Identify which cell holds the provided text, then report its [x, y] central coordinate. 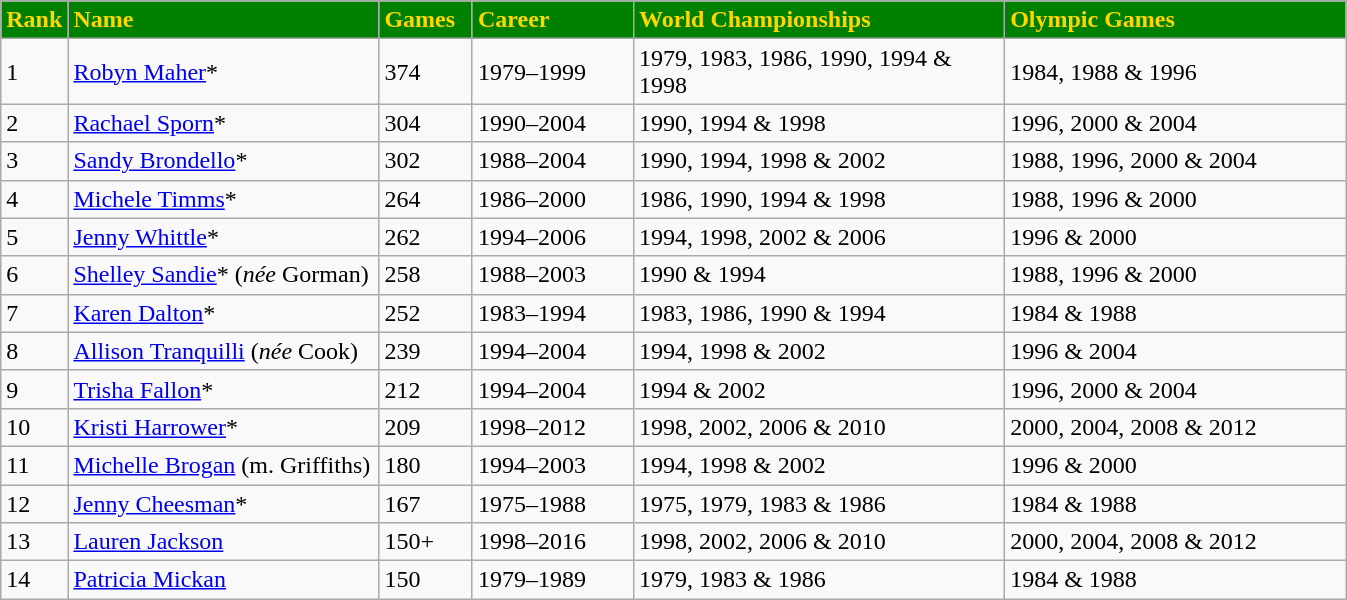
Career [552, 20]
1988–2004 [552, 161]
Michele Timms* [224, 199]
258 [426, 275]
1994 & 2002 [820, 389]
1983–1994 [552, 313]
9 [34, 389]
6 [34, 275]
5 [34, 237]
10 [34, 427]
1979, 1983 & 1986 [820, 580]
304 [426, 123]
264 [426, 199]
Sandy Brondello* [224, 161]
Shelley Sandie* (née Gorman) [224, 275]
180 [426, 465]
2 [34, 123]
1988, 1996, 2000 & 2004 [1176, 161]
212 [426, 389]
1979–1999 [552, 72]
Karen Dalton* [224, 313]
1994–2006 [552, 237]
1 [34, 72]
Jenny Whittle* [224, 237]
Allison Tranquilli (née Cook) [224, 351]
150 [426, 580]
1998–2012 [552, 427]
World Championships [820, 20]
1975, 1979, 1983 & 1986 [820, 503]
Trisha Fallon* [224, 389]
Michelle Brogan (m. Griffiths) [224, 465]
1994–2003 [552, 465]
Rachael Sporn* [224, 123]
1988–2003 [552, 275]
1990 & 1994 [820, 275]
13 [34, 542]
4 [34, 199]
Kristi Harrower* [224, 427]
1975–1988 [552, 503]
1986–2000 [552, 199]
1990–2004 [552, 123]
Olympic Games [1176, 20]
150+ [426, 542]
14 [34, 580]
12 [34, 503]
Name [224, 20]
1979, 1983, 1986, 1990, 1994 & 1998 [820, 72]
1986, 1990, 1994 & 1998 [820, 199]
239 [426, 351]
1994, 1998, 2002 & 2006 [820, 237]
1983, 1986, 1990 & 1994 [820, 313]
3 [34, 161]
1990, 1994, 1998 & 2002 [820, 161]
8 [34, 351]
Rank [34, 20]
1996 & 2004 [1176, 351]
209 [426, 427]
Lauren Jackson [224, 542]
Patricia Mickan [224, 580]
Jenny Cheesman* [224, 503]
262 [426, 237]
11 [34, 465]
1990, 1994 & 1998 [820, 123]
1984, 1988 & 1996 [1176, 72]
7 [34, 313]
302 [426, 161]
252 [426, 313]
Robyn Maher* [224, 72]
374 [426, 72]
Games [426, 20]
1998–2016 [552, 542]
167 [426, 503]
1979–1989 [552, 580]
